From the cell containing the given text, extract its center point as (x, y) coordinate. 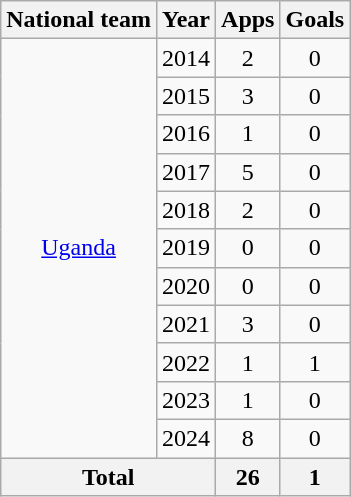
2018 (186, 210)
2016 (186, 134)
2021 (186, 324)
26 (248, 477)
2014 (186, 58)
Year (186, 20)
2017 (186, 172)
Goals (315, 20)
National team (79, 20)
Uganda (79, 248)
2015 (186, 96)
5 (248, 172)
2023 (186, 400)
Apps (248, 20)
2020 (186, 286)
2019 (186, 248)
Total (108, 477)
2022 (186, 362)
2024 (186, 438)
8 (248, 438)
